Locate the cell with the specified text and output its [X, Y] center coordinate. 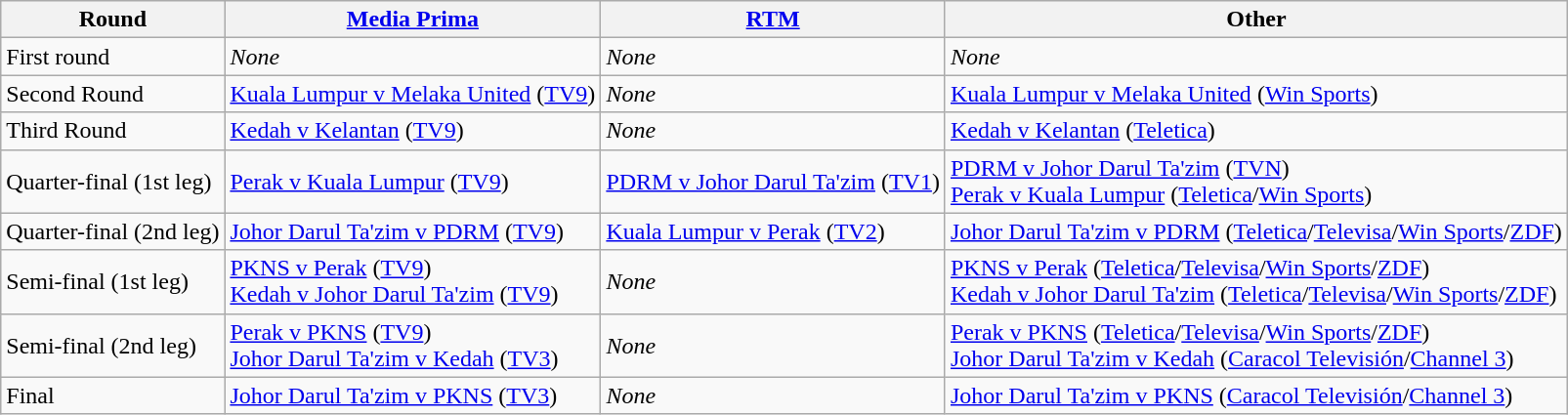
Third Round [113, 131]
Quarter-final (2nd leg) [113, 231]
Johor Darul Ta'zim v PKNS (TV3) [412, 395]
Perak v Kuala Lumpur (TV9) [412, 182]
Kedah v Kelantan (Teletica) [1256, 131]
Semi-final (2nd leg) [113, 346]
Semi-final (1st leg) [113, 281]
Johor Darul Ta'zim v PDRM (TV9) [412, 231]
Kedah v Kelantan (TV9) [412, 131]
PDRM v Johor Darul Ta'zim (TV1) [774, 182]
Perak v PKNS (Teletica/Televisa/Win Sports/ZDF) Johor Darul Ta'zim v Kedah (Caracol Televisión/Channel 3) [1256, 346]
Kuala Lumpur v Perak (TV2) [774, 231]
Media Prima [412, 20]
Other [1256, 20]
PDRM v Johor Darul Ta'zim (TVN)Perak v Kuala Lumpur (Teletica/Win Sports) [1256, 182]
PKNS v Perak (Teletica/Televisa/Win Sports/ZDF) Kedah v Johor Darul Ta'zim (Teletica/Televisa/Win Sports/ZDF) [1256, 281]
First round [113, 57]
Kuala Lumpur v Melaka United (TV9) [412, 94]
Perak v PKNS (TV9) Johor Darul Ta'zim v Kedah (TV3) [412, 346]
Round [113, 20]
PKNS v Perak (TV9) Kedah v Johor Darul Ta'zim (TV9) [412, 281]
RTM [774, 20]
Johor Darul Ta'zim v PKNS (Caracol Televisión/Channel 3) [1256, 395]
Quarter-final (1st leg) [113, 182]
Final [113, 395]
Johor Darul Ta'zim v PDRM (Teletica/Televisa/Win Sports/ZDF) [1256, 231]
Second Round [113, 94]
Kuala Lumpur v Melaka United (Win Sports) [1256, 94]
